Find where the given text appears and provide that cell's center as [X, Y] coordinate. 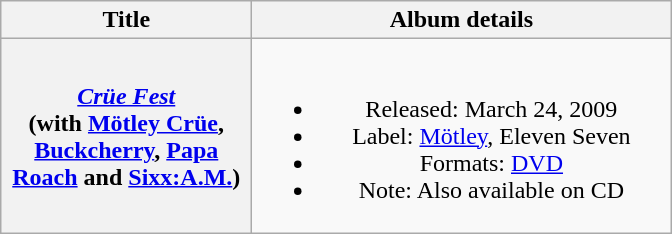
Album details [462, 20]
Crüe Fest(with Mötley Crüe, Buckcherry, Papa Roach and Sixx:A.M.) [126, 136]
Released: March 24, 2009Label: Mötley, Eleven SevenFormats: DVDNote: Also available on CD [462, 136]
Title [126, 20]
